Identify which cell holds the provided text, then report its (x, y) central coordinate. 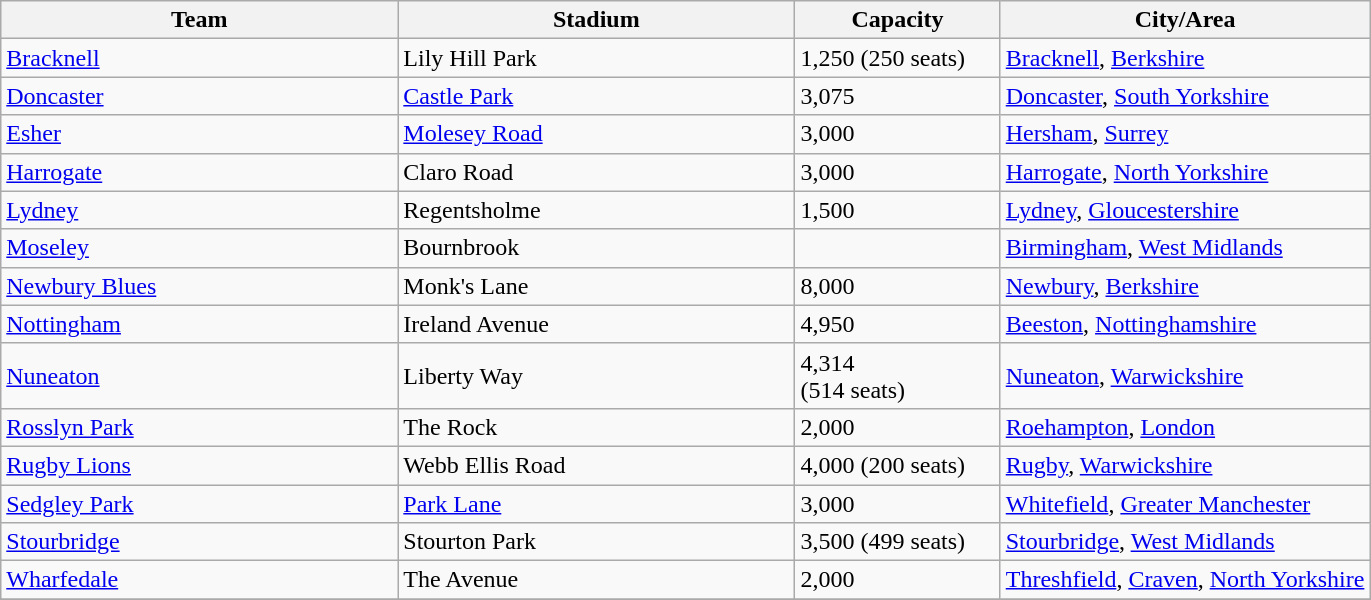
Monk's Lane (596, 286)
Castle Park (596, 96)
4,950 (898, 324)
3,500 (499 seats) (898, 542)
Roehampton, London (1185, 427)
Moseley (200, 248)
Liberty Way (596, 376)
Stourton Park (596, 542)
Stourbridge, West Midlands (1185, 542)
Park Lane (596, 503)
Beeston, Nottinghamshire (1185, 324)
Bracknell (200, 58)
Doncaster, South Yorkshire (1185, 96)
Molesey Road (596, 134)
Newbury, Berkshire (1185, 286)
Webb Ellis Road (596, 465)
Lydney (200, 210)
Rugby, Warwickshire (1185, 465)
City/Area (1185, 20)
Lily Hill Park (596, 58)
Regentsholme (596, 210)
Esher (200, 134)
Bournbrook (596, 248)
Nuneaton (200, 376)
Nuneaton, Warwickshire (1185, 376)
3,075 (898, 96)
1,500 (898, 210)
4,314(514 seats) (898, 376)
Ireland Avenue (596, 324)
Birmingham, West Midlands (1185, 248)
Bracknell, Berkshire (1185, 58)
Hersham, Surrey (1185, 134)
The Avenue (596, 580)
Rosslyn Park (200, 427)
Wharfedale (200, 580)
Harrogate (200, 172)
Rugby Lions (200, 465)
Newbury Blues (200, 286)
Lydney, Gloucestershire (1185, 210)
The Rock (596, 427)
Harrogate, North Yorkshire (1185, 172)
Capacity (898, 20)
8,000 (898, 286)
4,000 (200 seats) (898, 465)
Team (200, 20)
Threshfield, Craven, North Yorkshire (1185, 580)
Claro Road (596, 172)
1,250 (250 seats) (898, 58)
Nottingham (200, 324)
Sedgley Park (200, 503)
Doncaster (200, 96)
Stadium (596, 20)
Stourbridge (200, 542)
Whitefield, Greater Manchester (1185, 503)
